Extract the (x, y) coordinate from the center of the cell holding the provided text.  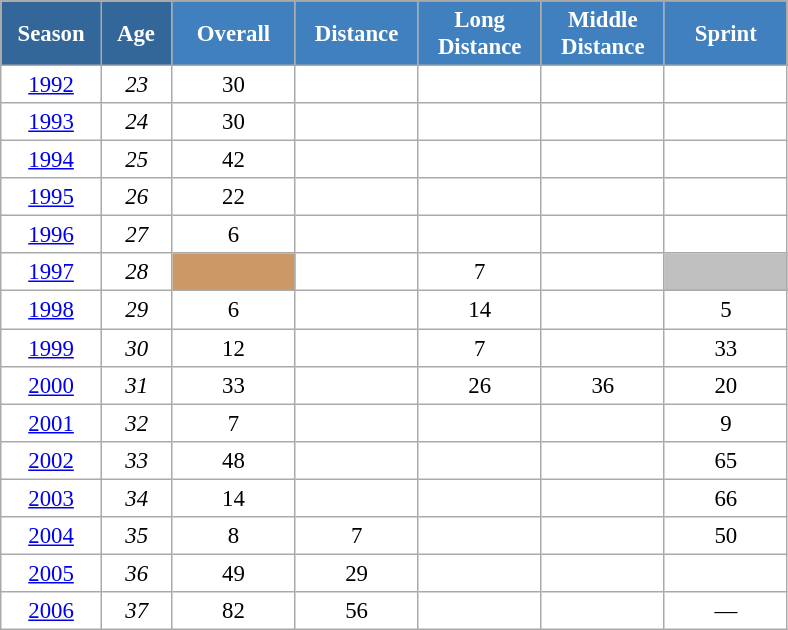
12 (234, 348)
1998 (52, 310)
8 (234, 536)
2004 (52, 536)
1995 (52, 197)
2000 (52, 385)
25 (136, 160)
23 (136, 85)
9 (726, 423)
50 (726, 536)
Age (136, 34)
Distance (356, 34)
28 (136, 273)
66 (726, 498)
82 (234, 611)
22 (234, 197)
2006 (52, 611)
1997 (52, 273)
20 (726, 385)
2001 (52, 423)
27 (136, 235)
1999 (52, 348)
65 (726, 460)
2002 (52, 460)
Season (52, 34)
1992 (52, 85)
56 (356, 611)
42 (234, 160)
2005 (52, 573)
1994 (52, 160)
34 (136, 498)
Overall (234, 34)
— (726, 611)
Sprint (726, 34)
49 (234, 573)
24 (136, 122)
35 (136, 536)
Long Distance (480, 34)
2003 (52, 498)
1993 (52, 122)
37 (136, 611)
Middle Distance (602, 34)
1996 (52, 235)
5 (726, 310)
32 (136, 423)
31 (136, 385)
48 (234, 460)
